Identify which cell holds the provided text, then report its [X, Y] central coordinate. 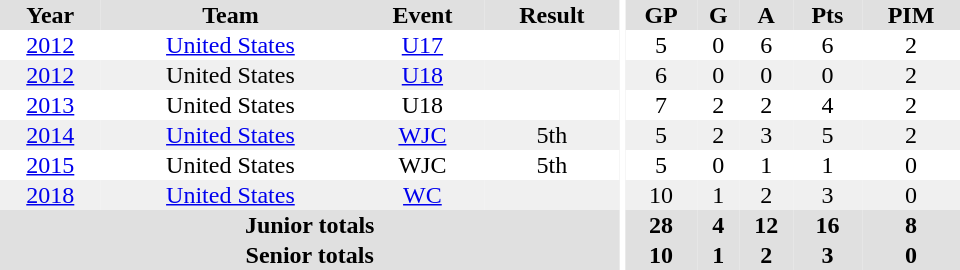
16 [828, 225]
U17 [422, 45]
GP [661, 15]
Team [231, 15]
7 [661, 105]
8 [911, 225]
A [766, 15]
G [718, 15]
Year [50, 15]
Junior totals [310, 225]
WC [422, 195]
Senior totals [310, 255]
28 [661, 225]
Pts [828, 15]
2014 [50, 135]
2013 [50, 105]
12 [766, 225]
PIM [911, 15]
Result [552, 15]
2018 [50, 195]
2015 [50, 165]
Event [422, 15]
